Detect which cell encompasses the target text, then output its [x, y] center coordinate. 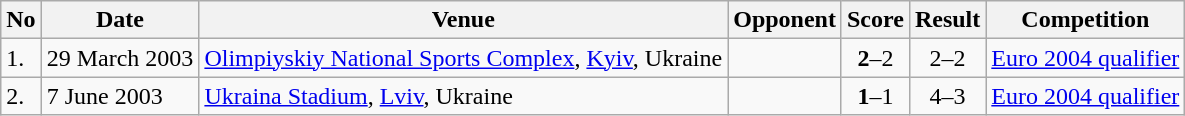
Ukraina Stadium, Lviv, Ukraine [464, 96]
Olimpiyskiy National Sports Complex, Kyiv, Ukraine [464, 58]
Opponent [785, 20]
29 March 2003 [120, 58]
Score [875, 20]
Venue [464, 20]
1. [21, 58]
Competition [1086, 20]
2. [21, 96]
Date [120, 20]
1–1 [875, 96]
No [21, 20]
7 June 2003 [120, 96]
4–3 [947, 96]
Result [947, 20]
